Locate the cell with the specified text and output its (x, y) center coordinate. 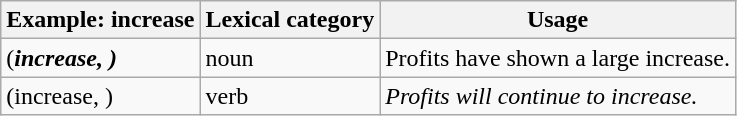
noun (290, 58)
Profits will continue to increase. (558, 96)
Lexical category (290, 20)
Profits have shown a large increase. (558, 58)
Example: increase (100, 20)
Usage (558, 20)
verb (290, 96)
